From the cell containing the given text, extract its center point as (X, Y) coordinate. 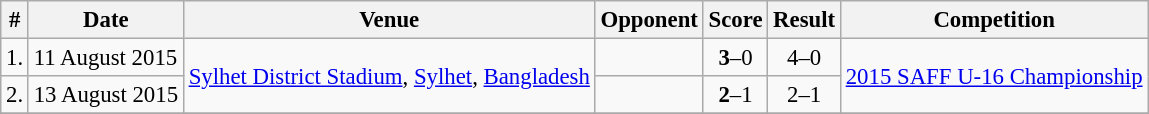
Score (736, 20)
2. (15, 95)
Competition (994, 20)
1. (15, 58)
Date (106, 20)
11 August 2015 (106, 58)
Venue (389, 20)
2015 SAFF U-16 Championship (994, 76)
3–0 (736, 58)
Opponent (649, 20)
# (15, 20)
13 August 2015 (106, 95)
4–0 (804, 58)
Sylhet District Stadium, Sylhet, Bangladesh (389, 76)
Result (804, 20)
